Search for the cell housing the specified text and yield its (X, Y) center coordinate. 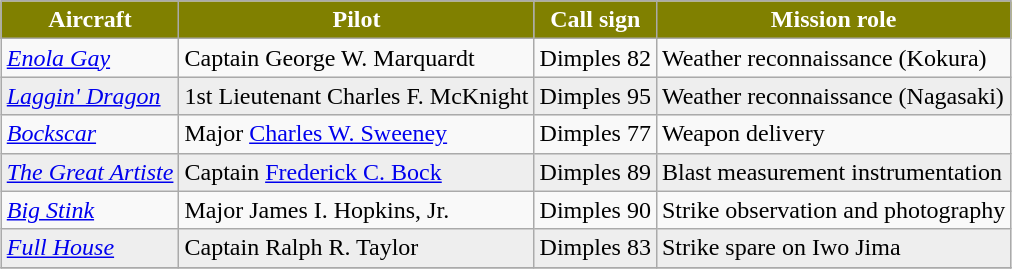
1st Lieutenant Charles F. McKnight (356, 96)
Captain Frederick C. Bock (356, 172)
Dimples 90 (595, 210)
Big Stink (90, 210)
Strike observation and photography (833, 210)
Dimples 89 (595, 172)
Dimples 95 (595, 96)
Dimples 77 (595, 134)
Major Charles W. Sweeney (356, 134)
Enola Gay (90, 58)
Captain Ralph R. Taylor (356, 248)
Bockscar (90, 134)
Strike spare on Iwo Jima (833, 248)
Captain George W. Marquardt (356, 58)
The Great Artiste (90, 172)
Aircraft (90, 20)
Full House (90, 248)
Weapon delivery (833, 134)
Blast measurement instrumentation (833, 172)
Dimples 82 (595, 58)
Dimples 83 (595, 248)
Laggin' Dragon (90, 96)
Mission role (833, 20)
Weather reconnaissance (Nagasaki) (833, 96)
Call sign (595, 20)
Pilot (356, 20)
Major James I. Hopkins, Jr. (356, 210)
Weather reconnaissance (Kokura) (833, 58)
